From the cell containing the given text, extract its center point as (x, y) coordinate. 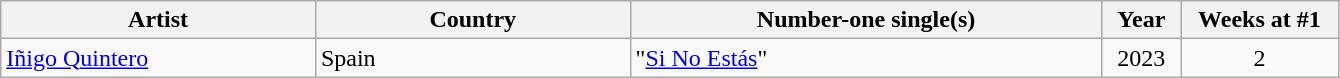
Artist (158, 20)
2 (1260, 58)
"Si No Estás" (866, 58)
Country (472, 20)
2023 (1142, 58)
Spain (472, 58)
Number-one single(s) (866, 20)
Iñigo Quintero (158, 58)
Year (1142, 20)
Weeks at #1 (1260, 20)
